Return [X, Y] of the center of cell containing provided text 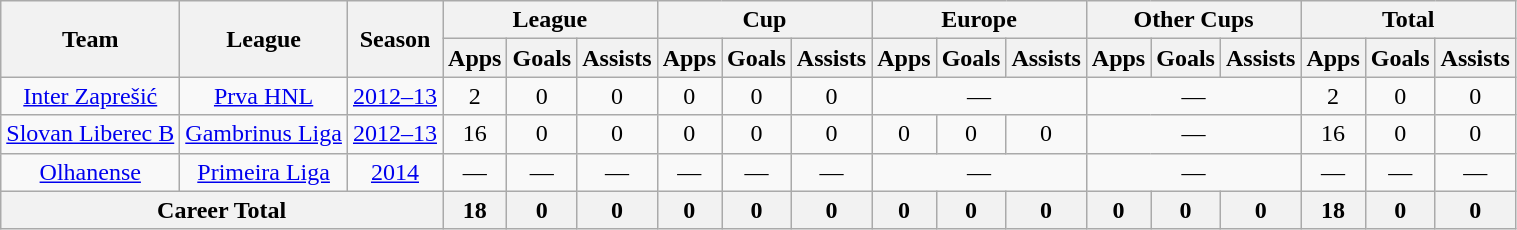
Slovan Liberec B [90, 134]
Inter Zaprešić [90, 96]
Season [394, 39]
Other Cups [1194, 20]
Team [90, 39]
Olhanense [90, 172]
Cup [764, 20]
Prva HNL [264, 96]
Career Total [222, 210]
Europe [980, 20]
Gambrinus Liga [264, 134]
2014 [394, 172]
Total [1408, 20]
Primeira Liga [264, 172]
